Return (X, Y) of the center of cell containing provided text 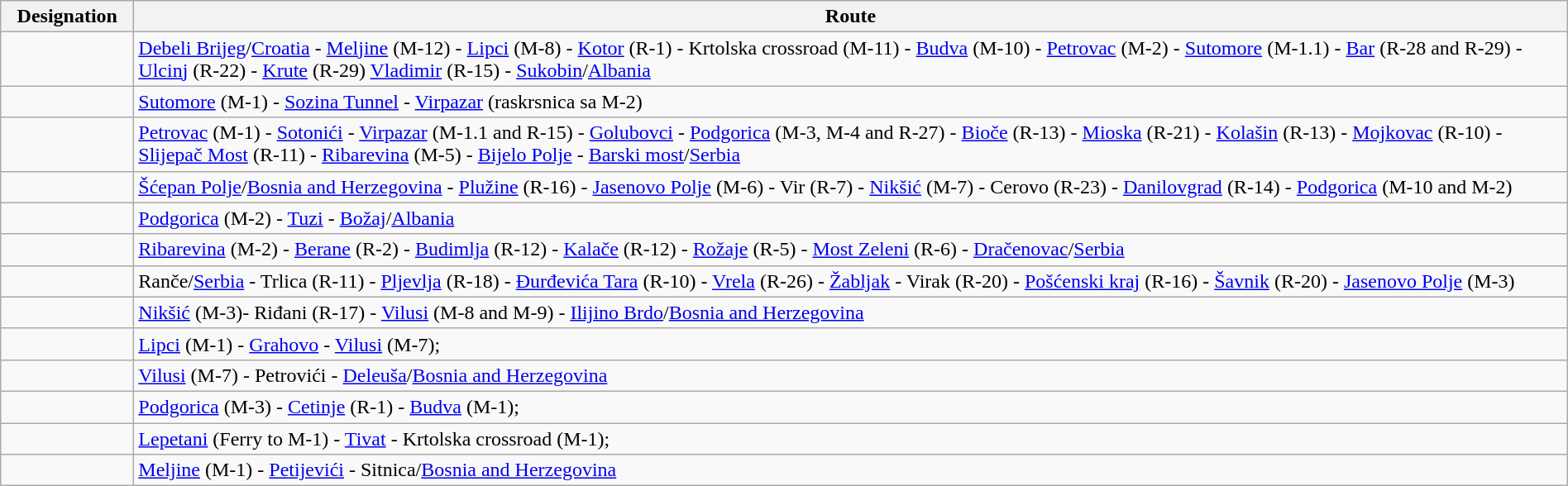
Nikšić (M-3)- Riđani (R-17) - Vilusi (M-8 and M-9) - Ilijino Brdo/Bosnia and Herzegovina (850, 312)
Lipci (M-1) - Grahovo - Vilusi (M-7); (850, 344)
Podgorica (M-3) - Cetinje (R-1) - Budva (M-1); (850, 407)
Meljine (M-1) - Petijevići - Sitnica/Bosnia and Herzegovina (850, 470)
Ribarevina (M-2) - Berane (R-2) - Budimlja (R-12) - Kalače (R-12) - Rožaje (R-5) - Most Zeleni (R-6) - Dračenovac/Serbia (850, 250)
Vilusi (M-7) - Petrovići - Deleuša/Bosnia and Herzegovina (850, 375)
Designation (68, 17)
Podgorica (M-2) - Tuzi - Božaj/Albania (850, 218)
Sutomore (M-1) - Sozina Tunnel - Virpazar (raskrsnica sa M-2) (850, 102)
Route (850, 17)
Lepetani (Ferry to M-1) - Tivat - Krtolska crossroad (M-1); (850, 439)
